Output the (x, y) coordinate of the center of the cell containing the given text.  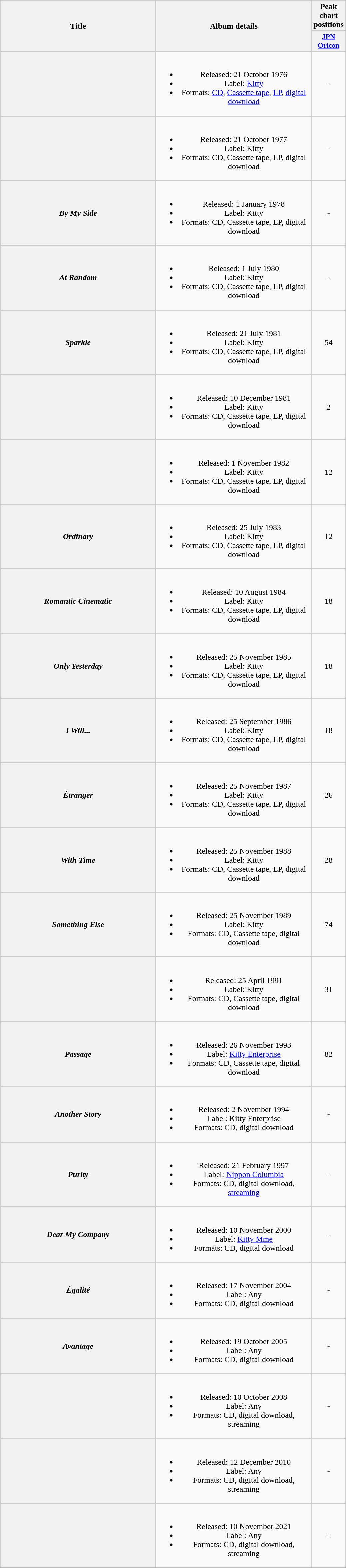
Released: 19 October 2005Label: AnyFormats: CD, digital download (234, 1346)
Released: 1 January 1978Label: KittyFormats: CD, Cassette tape, LP, digital download (234, 213)
With Time (78, 860)
28 (329, 860)
Romantic Cinematic (78, 601)
Avantage (78, 1346)
Released: 17 November 2004Label: AnyFormats: CD, digital download (234, 1290)
74 (329, 925)
Released: 10 December 1981Label: KittyFormats: CD, Cassette tape, LP, digital download (234, 407)
JPNOricon (329, 41)
Only Yesterday (78, 666)
Passage (78, 1054)
Released: 1 November 1982Label: KittyFormats: CD, Cassette tape, LP, digital download (234, 472)
Released: 1 July 1980Label: KittyFormats: CD, Cassette tape, LP, digital download (234, 278)
82 (329, 1054)
Released: 25 November 1987Label: KittyFormats: CD, Cassette tape, LP, digital download (234, 795)
Album details (234, 26)
Something Else (78, 925)
Released: 26 November 1993Label: Kitty EnterpriseFormats: CD, Cassette tape, digital download (234, 1054)
Released: 10 October 2008Label: AnyFormats: CD, digital download, streaming (234, 1406)
Released: 25 November 1989Label: KittyFormats: CD, Cassette tape, digital download (234, 925)
Released: 25 April 1991Label: KittyFormats: CD, Cassette tape, digital download (234, 989)
Released: 21 October 1976Label: KittyFormats: CD, Cassette tape, LP, digital download (234, 84)
By My Side (78, 213)
26 (329, 795)
Released: 12 December 2010Label: AnyFormats: CD, digital download, streaming (234, 1471)
At Random (78, 278)
Released: 25 November 1985Label: KittyFormats: CD, Cassette tape, LP, digital download (234, 666)
Released: 25 September 1986Label: KittyFormats: CD, Cassette tape, LP, digital download (234, 731)
Released: 2 November 1994Label: Kitty EnterpriseFormats: CD, digital download (234, 1114)
Released: 21 February 1997Label: Nippon ColumbiaFormats: CD, digital download, streaming (234, 1174)
2 (329, 407)
Released: 25 November 1988Label: KittyFormats: CD, Cassette tape, LP, digital download (234, 860)
Released: 10 August 1984Label: KittyFormats: CD, Cassette tape, LP, digital download (234, 601)
Purity (78, 1174)
Released: 21 July 1981Label: KittyFormats: CD, Cassette tape, LP, digital download (234, 342)
Released: 21 October 1977Label: KittyFormats: CD, Cassette tape, LP, digital download (234, 148)
Released: 10 November 2021Label: AnyFormats: CD, digital download, streaming (234, 1535)
Étranger (78, 795)
Ordinary (78, 536)
Released: 10 November 2000Label: Kitty MmeFormats: CD, digital download (234, 1235)
Égalité (78, 1290)
Another Story (78, 1114)
31 (329, 989)
Title (78, 26)
Released: 25 July 1983Label: KittyFormats: CD, Cassette tape, LP, digital download (234, 536)
Peak chart positions (329, 16)
54 (329, 342)
I Will... (78, 731)
Sparkle (78, 342)
Dear My Company (78, 1235)
